Find where the given text appears and provide that cell's center as [X, Y] coordinate. 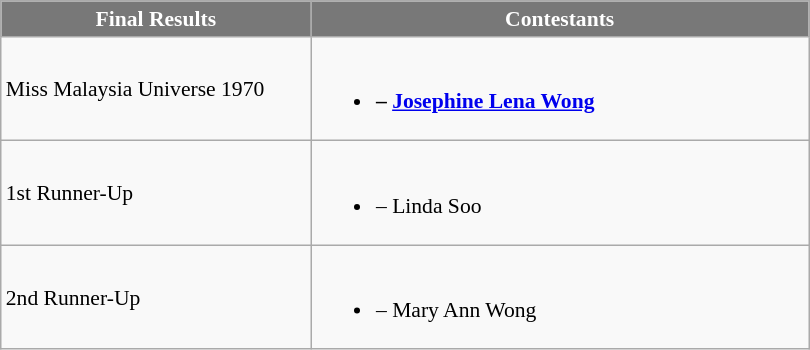
– Josephine Lena Wong [560, 89]
Contestants [560, 19]
– Mary Ann Wong [560, 297]
– Linda Soo [560, 193]
Final Results [156, 19]
Miss Malaysia Universe 1970 [156, 89]
1st Runner-Up [156, 193]
2nd Runner-Up [156, 297]
